Detect which cell encompasses the target text, then output its (X, Y) center coordinate. 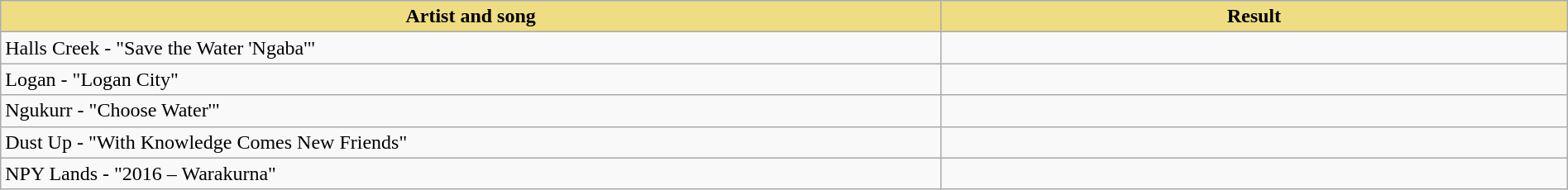
Halls Creek - "Save the Water 'Ngaba'" (471, 48)
Logan - "Logan City" (471, 79)
NPY Lands - "2016 – Warakurna" (471, 173)
Result (1254, 17)
Artist and song (471, 17)
Dust Up - "With Knowledge Comes New Friends" (471, 142)
Ngukurr - "Choose Water'" (471, 111)
